Return the (X, Y) coordinate for the center point of the cell that contains the specified text.  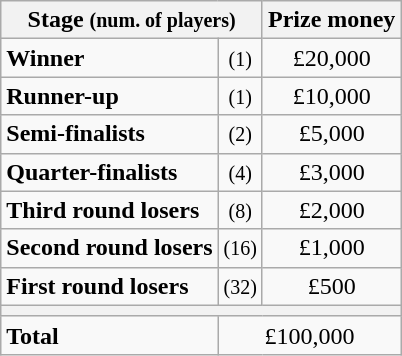
£2,000 (331, 210)
Runner-up (110, 96)
£500 (331, 286)
£100,000 (310, 335)
(16) (240, 248)
£1,000 (331, 248)
(4) (240, 172)
Third round losers (110, 210)
First round losers (110, 286)
£10,000 (331, 96)
£20,000 (331, 58)
(32) (240, 286)
Winner (110, 58)
(2) (240, 134)
Semi-finalists (110, 134)
£3,000 (331, 172)
Second round losers (110, 248)
£5,000 (331, 134)
Stage (num. of players) (132, 20)
Quarter-finalists (110, 172)
Total (110, 335)
Prize money (331, 20)
(8) (240, 210)
